Extract the [x, y] coordinate from the center of the cell holding the provided text.  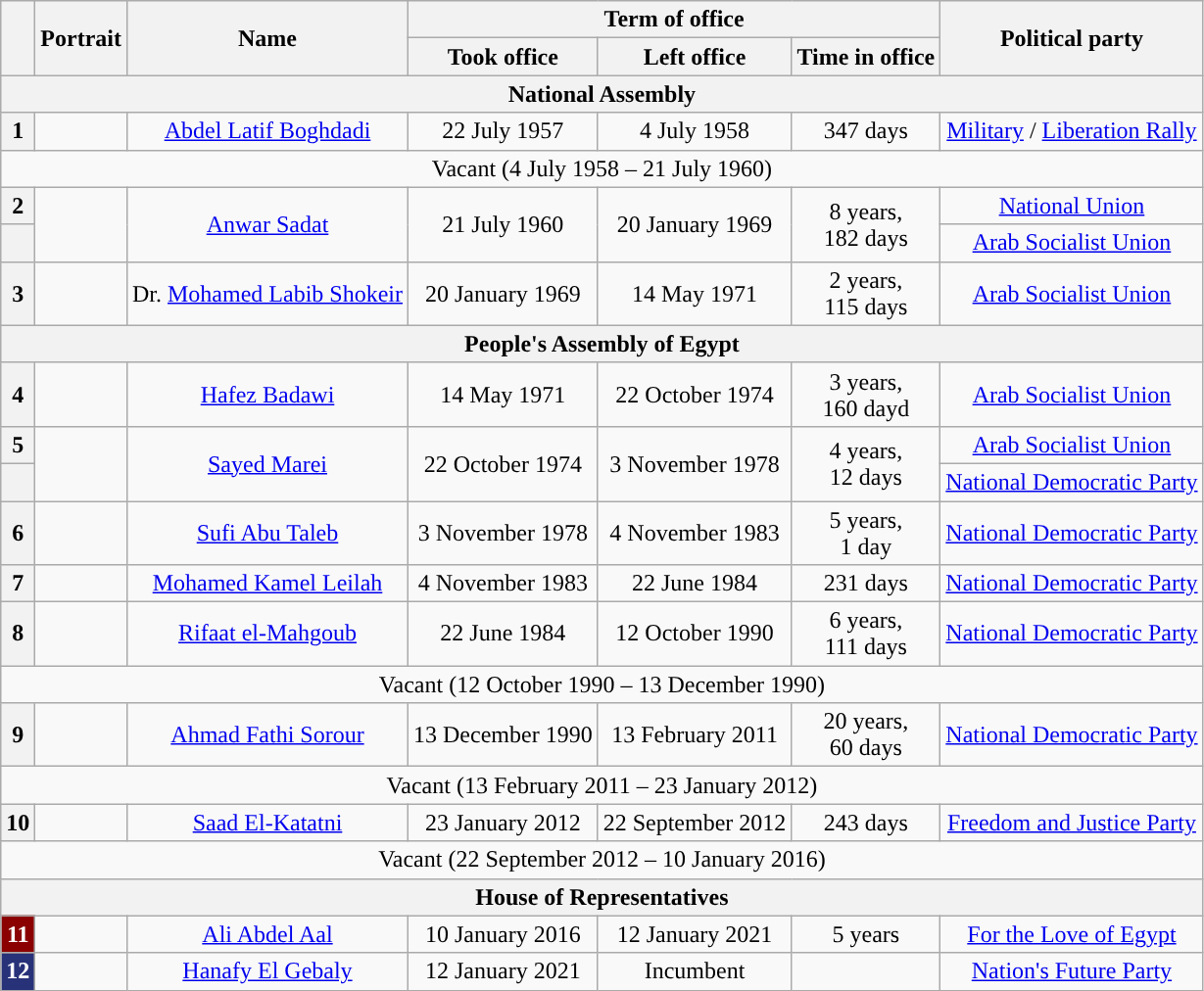
22 July 1957 [504, 131]
Vacant (12 October 1990 – 13 December 1990) [602, 684]
Freedom and Justice Party [1072, 823]
2 [18, 206]
Took office [504, 57]
Nation's Future Party [1072, 971]
Saad El-Katatni [266, 823]
5 years,1 day [866, 533]
23 January 2012 [504, 823]
12 [18, 971]
4 years,12 days [866, 463]
347 days [866, 131]
10 January 2016 [504, 934]
Mohamed Kamel Leilah [266, 584]
5 years [866, 934]
3 years,160 dayd [866, 394]
13 February 2011 [695, 734]
10 [18, 823]
National Union [1072, 206]
For the Love of Egypt [1072, 934]
Left office [695, 57]
Vacant (13 February 2011 – 23 January 2012) [602, 785]
Sufi Abu Taleb [266, 533]
Dr. Mohamed Labib Shokeir [266, 294]
Sayed Marei [266, 463]
4 [18, 394]
12 October 1990 [695, 635]
2 years,115 days [866, 294]
Term of office [674, 20]
Hanafy El Gebaly [266, 971]
Time in office [866, 57]
6 years,111 days [866, 635]
House of Representatives [602, 897]
Portrait [81, 38]
People's Assembly of Egypt [602, 344]
8 years,182 days [866, 224]
21 July 1960 [504, 224]
5 [18, 445]
Name [266, 38]
Anwar Sadat [266, 224]
9 [18, 734]
22 September 2012 [695, 823]
Vacant (4 July 1958 – 21 July 1960) [602, 168]
243 days [866, 823]
Ali Abdel Aal [266, 934]
8 [18, 635]
National Assembly [602, 94]
Rifaat el-Mahgoub [266, 635]
7 [18, 584]
1 [18, 131]
Abdel Latif Boghdadi [266, 131]
20 years,60 days [866, 734]
4 July 1958 [695, 131]
Hafez Badawi [266, 394]
11 [18, 934]
3 [18, 294]
Military / Liberation Rally [1072, 131]
Incumbent [695, 971]
13 December 1990 [504, 734]
6 [18, 533]
231 days [866, 584]
Vacant (22 September 2012 – 10 January 2016) [602, 860]
Ahmad Fathi Sorour [266, 734]
Political party [1072, 38]
